Find where the given text appears and provide that cell's center as (X, Y) coordinate. 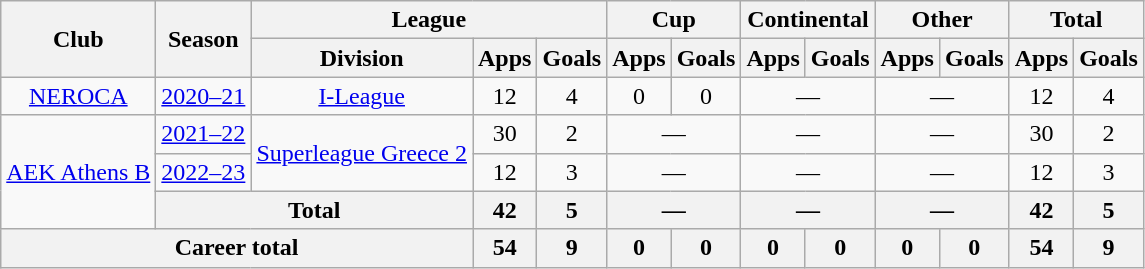
Other (942, 20)
Continental (808, 20)
Superleague Greece 2 (362, 153)
I-League (362, 96)
Division (362, 58)
League (429, 20)
Career total (237, 248)
Club (78, 39)
Season (204, 39)
2022–23 (204, 172)
2020–21 (204, 96)
AEK Athens B (78, 172)
NEROCA (78, 96)
2021–22 (204, 134)
Cup (674, 20)
